Capture the cell that displays the provided text and extract its [x, y] central coordinate. 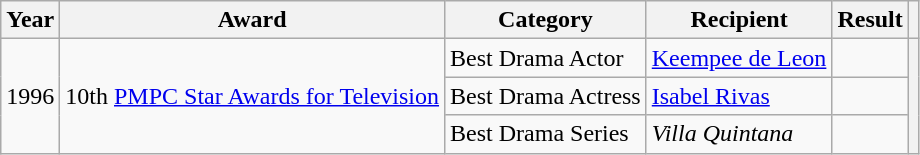
Award [252, 20]
Best Drama Actress [546, 96]
10th PMPC Star Awards for Television [252, 96]
1996 [30, 96]
Keempee de Leon [739, 58]
Recipient [739, 20]
Result [870, 20]
Isabel Rivas [739, 96]
Category [546, 20]
Best Drama Series [546, 134]
Best Drama Actor [546, 58]
Year [30, 20]
Villa Quintana [739, 134]
